Return the (x, y) coordinate for the center point of the cell that contains the specified text.  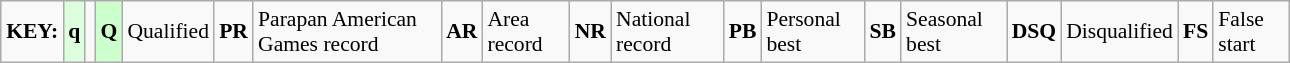
NR (590, 32)
Personal best (812, 32)
AR (462, 32)
Seasonal best (954, 32)
Parapan American Games record (347, 32)
Area record (526, 32)
Qualified (168, 32)
False start (1251, 32)
PB (743, 32)
Disqualified (1120, 32)
National record (668, 32)
SB (884, 32)
Q (108, 32)
KEY: (32, 32)
q (74, 32)
FS (1196, 32)
DSQ (1034, 32)
PR (234, 32)
